Extract the [x, y] coordinate from the center of the cell holding the provided text.  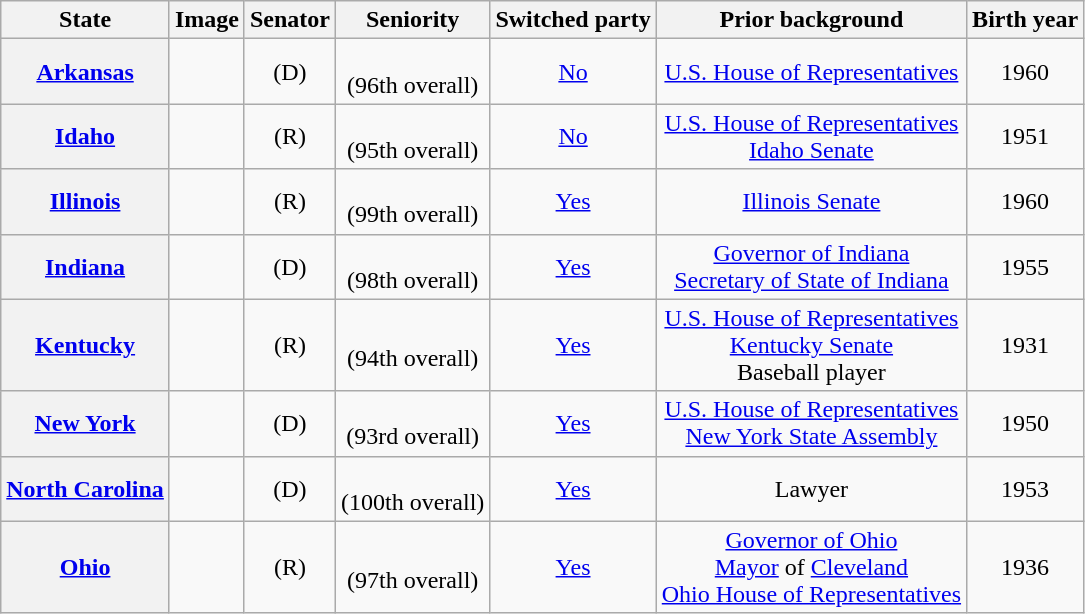
U.S. House of RepresentativesIdaho Senate [811, 136]
U.S. House of Representatives [811, 72]
(98th overall) [412, 266]
Birth year [1026, 20]
Idaho [86, 136]
1931 [1026, 345]
(96th overall) [412, 72]
Switched party [573, 20]
(100th overall) [412, 488]
(93rd overall) [412, 424]
North Carolina [86, 488]
1936 [1026, 567]
Senator [290, 20]
1950 [1026, 424]
Ohio [86, 567]
1951 [1026, 136]
U.S. House of RepresentativesKentucky SenateBaseball player [811, 345]
(97th overall) [412, 567]
Governor of IndianaSecretary of State of Indiana [811, 266]
Lawyer [811, 488]
(94th overall) [412, 345]
Image [206, 20]
(95th overall) [412, 136]
Indiana [86, 266]
State [86, 20]
Illinois Senate [811, 202]
Prior background [811, 20]
New York [86, 424]
1955 [1026, 266]
Seniority [412, 20]
Governor of OhioMayor of ClevelandOhio House of Representatives [811, 567]
Arkansas [86, 72]
1953 [1026, 488]
Illinois [86, 202]
U.S. House of RepresentativesNew York State Assembly [811, 424]
(99th overall) [412, 202]
Kentucky [86, 345]
